Capture the cell that displays the provided text and extract its [x, y] central coordinate. 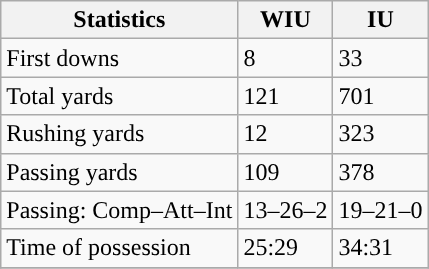
Rushing yards [120, 134]
8 [286, 58]
Time of possession [120, 248]
33 [380, 58]
IU [380, 20]
WIU [286, 20]
19–21–0 [380, 210]
13–26–2 [286, 210]
121 [286, 96]
34:31 [380, 248]
First downs [120, 58]
25:29 [286, 248]
378 [380, 172]
Statistics [120, 20]
Passing yards [120, 172]
Passing: Comp–Att–Int [120, 210]
701 [380, 96]
12 [286, 134]
323 [380, 134]
109 [286, 172]
Total yards [120, 96]
